Return (x, y) of the center of cell containing provided text 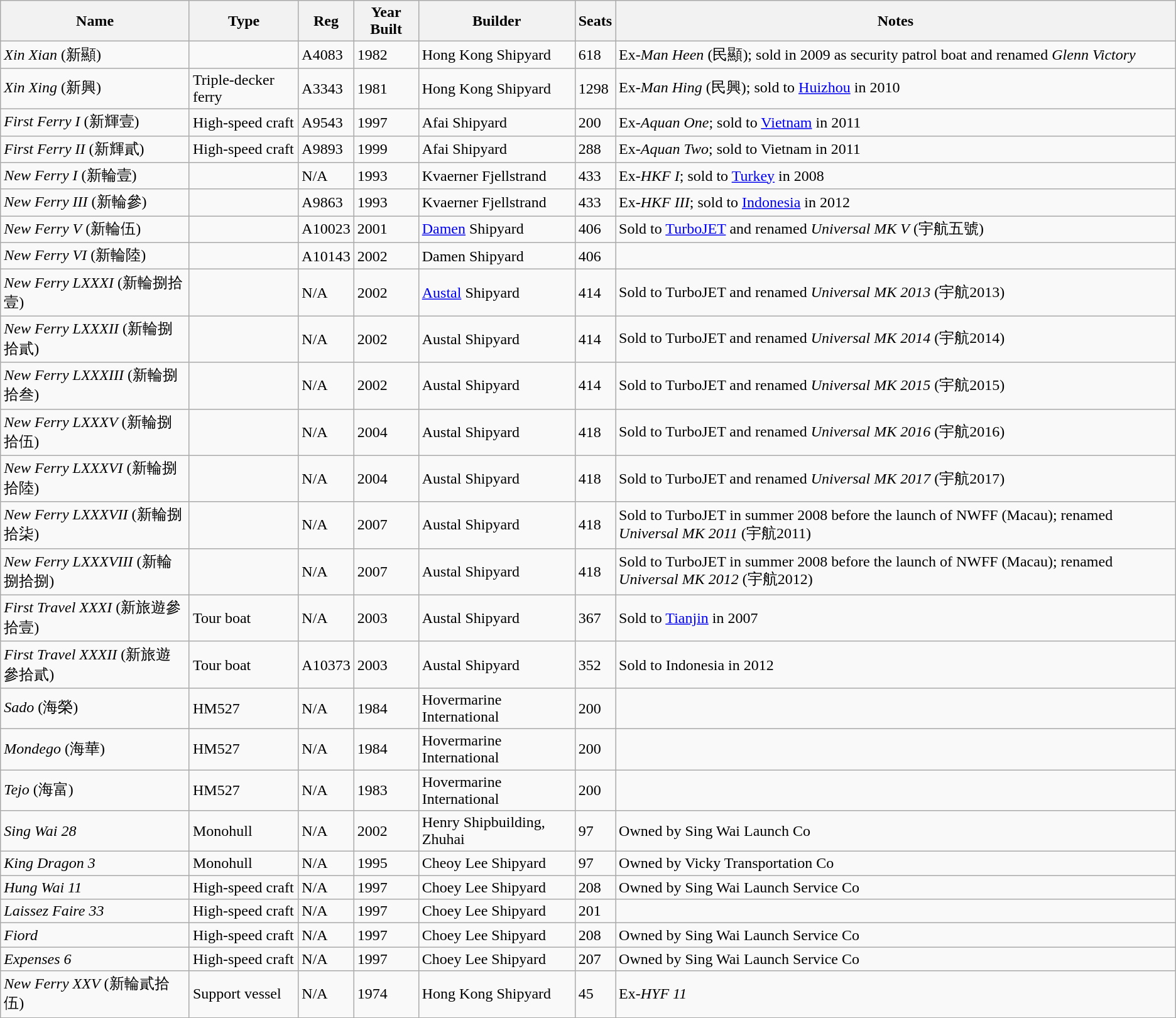
Sado (海榮) (95, 708)
A3343 (326, 88)
Ex-Aquan Two; sold to Vietnam in 2011 (896, 149)
A9543 (326, 122)
45 (595, 994)
First Travel XXXII (新旅遊參拾貳) (95, 664)
Hung Wai 11 (95, 887)
1974 (386, 994)
New Ferry V (新輪伍) (95, 230)
New Ferry LXXXVI (新輪捌拾陸) (95, 479)
New Ferry XXV (新輪貳拾伍) (95, 994)
Tejo (海富) (95, 790)
Triple-decker ferry (244, 88)
Sold to Tianjin in 2007 (896, 618)
1995 (386, 864)
Sing Wai 28 (95, 831)
Sold to TurboJET and renamed Universal MK V (宇航五號) (896, 230)
1298 (595, 88)
Sold to TurboJET and renamed Universal MK 2015 (宇航2015) (896, 386)
First Ferry II (新輝貳) (95, 149)
Ex-Man Hing (民興); sold to Huizhou in 2010 (896, 88)
Sold to TurboJET in summer 2008 before the launch of NWFF (Macau); renamed Universal MK 2011 (宇航2011) (896, 525)
207 (595, 959)
New Ferry LXXXIII (新輪捌拾叁) (95, 386)
Support vessel (244, 994)
618 (595, 55)
New Ferry VI (新輪陸) (95, 256)
Cheoy Lee Shipyard (496, 864)
Ex-HYF 11 (896, 994)
New Ferry I (新輪壹) (95, 176)
A9863 (326, 202)
Seats (595, 21)
New Ferry III (新輪參) (95, 202)
Builder (496, 21)
Sold to TurboJET and renamed Universal MK 2016 (宇航2016) (896, 432)
King Dragon 3 (95, 864)
Xin Xing (新興) (95, 88)
Expenses 6 (95, 959)
Year Built (386, 21)
1982 (386, 55)
A4083 (326, 55)
Ex-Man Heen (民顯); sold in 2009 as security patrol boat and renamed Glenn Victory (896, 55)
1999 (386, 149)
201 (595, 911)
Henry Shipbuilding, Zhuhai (496, 831)
First Ferry I (新輝壹) (95, 122)
New Ferry LXXXI (新輪捌拾壹) (95, 293)
Fiord (95, 935)
Name (95, 21)
A9893 (326, 149)
Sold to TurboJET and renamed Universal MK 2014 (宇航2014) (896, 339)
367 (595, 618)
A10023 (326, 230)
Sold to Indonesia in 2012 (896, 664)
Ex-HKF III; sold to Indonesia in 2012 (896, 202)
New Ferry LXXXV (新輪捌拾伍) (95, 432)
352 (595, 664)
Laissez Faire 33 (95, 911)
2001 (386, 230)
Owned by Sing Wai Launch Co (896, 831)
288 (595, 149)
1981 (386, 88)
Notes (896, 21)
A10143 (326, 256)
New Ferry LXXXVIII (新輪捌拾捌) (95, 571)
Sold to TurboJET and renamed Universal MK 2013 (宇航2013) (896, 293)
New Ferry LXXXVII (新輪捌拾柒) (95, 525)
Xin Xian (新顯) (95, 55)
Ex-HKF I; sold to Turkey in 2008 (896, 176)
Sold to TurboJET in summer 2008 before the launch of NWFF (Macau); renamed Universal MK 2012 (宇航2012) (896, 571)
Mondego (海華) (95, 749)
A10373 (326, 664)
Type (244, 21)
First Travel XXXI (新旅遊參拾壹) (95, 618)
Owned by Vicky Transportation Co (896, 864)
Reg (326, 21)
Ex-Aquan One; sold to Vietnam in 2011 (896, 122)
New Ferry LXXXII (新輪捌拾貳) (95, 339)
Sold to TurboJET and renamed Universal MK 2017 (宇航2017) (896, 479)
1983 (386, 790)
